Scan for the cell matching the given text and deliver its [x, y] coordinate at center. 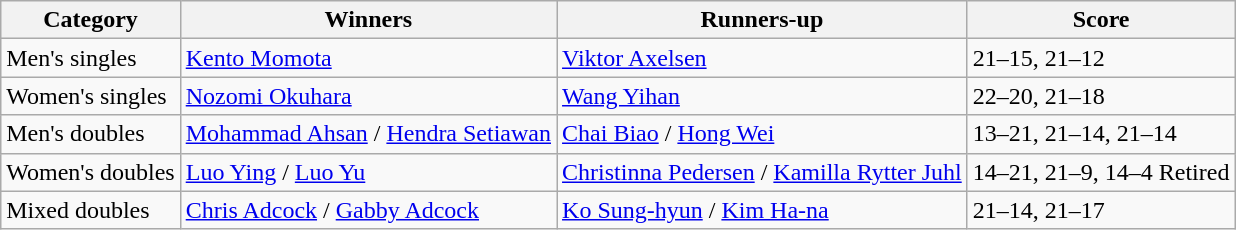
21–14, 21–17 [1101, 210]
Mixed doubles [90, 210]
Luo Ying / Luo Yu [368, 172]
21–15, 21–12 [1101, 58]
Nozomi Okuhara [368, 96]
Mohammad Ahsan / Hendra Setiawan [368, 134]
Men's doubles [90, 134]
Chris Adcock / Gabby Adcock [368, 210]
Winners [368, 20]
Viktor Axelsen [762, 58]
Kento Momota [368, 58]
Christinna Pedersen / Kamilla Rytter Juhl [762, 172]
Men's singles [90, 58]
Category [90, 20]
Ko Sung-hyun / Kim Ha-na [762, 210]
14–21, 21–9, 14–4 Retired [1101, 172]
Chai Biao / Hong Wei [762, 134]
Runners-up [762, 20]
Women's doubles [90, 172]
22–20, 21–18 [1101, 96]
Wang Yihan [762, 96]
13–21, 21–14, 21–14 [1101, 134]
Score [1101, 20]
Women's singles [90, 96]
